Scan for the cell matching the given text and deliver its (x, y) coordinate at center. 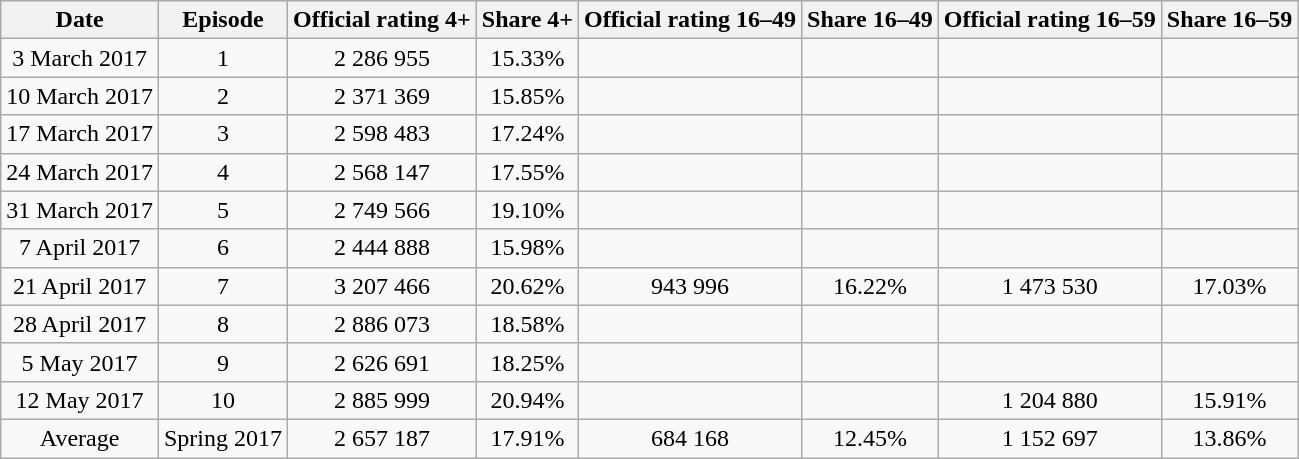
943 996 (690, 286)
684 168 (690, 438)
6 (222, 248)
20.94% (527, 400)
1 (222, 58)
2 657 187 (382, 438)
5 May 2017 (80, 362)
2 886 073 (382, 324)
5 (222, 210)
10 March 2017 (80, 96)
Spring 2017 (222, 438)
13.86% (1230, 438)
2 626 691 (382, 362)
2 371 369 (382, 96)
12 May 2017 (80, 400)
17.03% (1230, 286)
8 (222, 324)
15.33% (527, 58)
17.55% (527, 172)
Share 16–49 (870, 20)
2 (222, 96)
24 March 2017 (80, 172)
4 (222, 172)
1 204 880 (1050, 400)
31 March 2017 (80, 210)
1 152 697 (1050, 438)
18.58% (527, 324)
15.91% (1230, 400)
Share 16–59 (1230, 20)
2 286 955 (382, 58)
21 April 2017 (80, 286)
Date (80, 20)
2 444 888 (382, 248)
20.62% (527, 286)
2 749 566 (382, 210)
1 473 530 (1050, 286)
15.85% (527, 96)
19.10% (527, 210)
17.91% (527, 438)
7 (222, 286)
Average (80, 438)
Official rating 16–49 (690, 20)
2 885 999 (382, 400)
16.22% (870, 286)
7 April 2017 (80, 248)
Official rating 16–59 (1050, 20)
3 (222, 134)
10 (222, 400)
12.45% (870, 438)
18.25% (527, 362)
17.24% (527, 134)
Official rating 4+ (382, 20)
28 April 2017 (80, 324)
9 (222, 362)
3 207 466 (382, 286)
2 598 483 (382, 134)
Episode (222, 20)
2 568 147 (382, 172)
15.98% (527, 248)
17 March 2017 (80, 134)
3 March 2017 (80, 58)
Share 4+ (527, 20)
